For the text-containing cell, return its midpoint in [x, y] coordinate format. 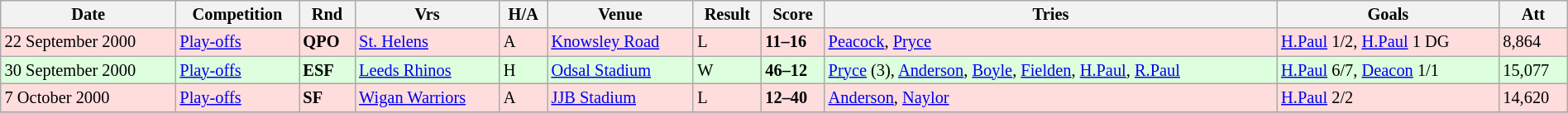
Peacock, Pryce [1051, 42]
Vrs [427, 14]
H.Paul 1/2, H.Paul 1 DG [1388, 42]
30 September 2000 [88, 70]
H.Paul 2/2 [1388, 97]
46–12 [792, 70]
12–40 [792, 97]
Score [792, 14]
Anderson, Naylor [1051, 97]
14,620 [1533, 97]
Date [88, 14]
Odsal Stadium [620, 70]
Result [727, 14]
Knowsley Road [620, 42]
ESF [327, 70]
15,077 [1533, 70]
7 October 2000 [88, 97]
H.Paul 6/7, Deacon 1/1 [1388, 70]
Pryce (3), Anderson, Boyle, Fielden, H.Paul, R.Paul [1051, 70]
H [523, 70]
JJB Stadium [620, 97]
Rnd [327, 14]
Tries [1051, 14]
SF [327, 97]
Goals [1388, 14]
Competition [237, 14]
St. Helens [427, 42]
Att [1533, 14]
QPO [327, 42]
11–16 [792, 42]
Leeds Rhinos [427, 70]
Venue [620, 14]
Wigan Warriors [427, 97]
W [727, 70]
H/A [523, 14]
8,864 [1533, 42]
22 September 2000 [88, 42]
